Identify which cell holds the provided text, then report its (X, Y) central coordinate. 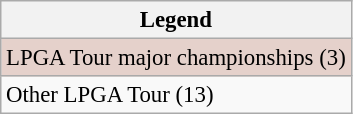
LPGA Tour major championships (3) (176, 58)
Legend (176, 20)
Other LPGA Tour (13) (176, 95)
